Detect which cell encompasses the target text, then output its [X, Y] center coordinate. 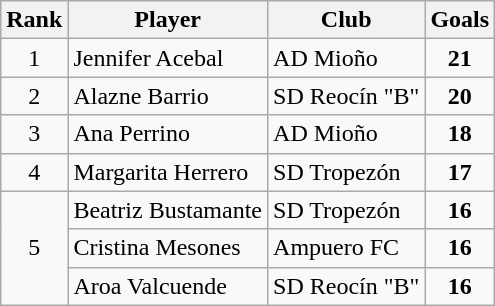
Beatriz Bustamante [168, 210]
Jennifer Acebal [168, 58]
21 [460, 58]
Alazne Barrio [168, 96]
18 [460, 134]
1 [34, 58]
2 [34, 96]
5 [34, 248]
20 [460, 96]
4 [34, 172]
Player [168, 20]
Margarita Herrero [168, 172]
3 [34, 134]
Ampuero FC [346, 248]
Rank [34, 20]
17 [460, 172]
Cristina Mesones [168, 248]
Club [346, 20]
Aroa Valcuende [168, 286]
Ana Perrino [168, 134]
Goals [460, 20]
